Identify which cell holds the provided text, then report its [x, y] central coordinate. 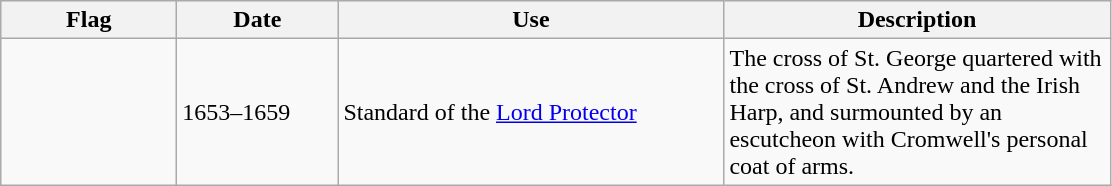
Description [917, 20]
Flag [89, 20]
Use [531, 20]
Date [258, 20]
Standard of the Lord Protector [531, 112]
1653–1659 [258, 112]
